Extract the [X, Y] coordinate from the center of the cell holding the provided text.  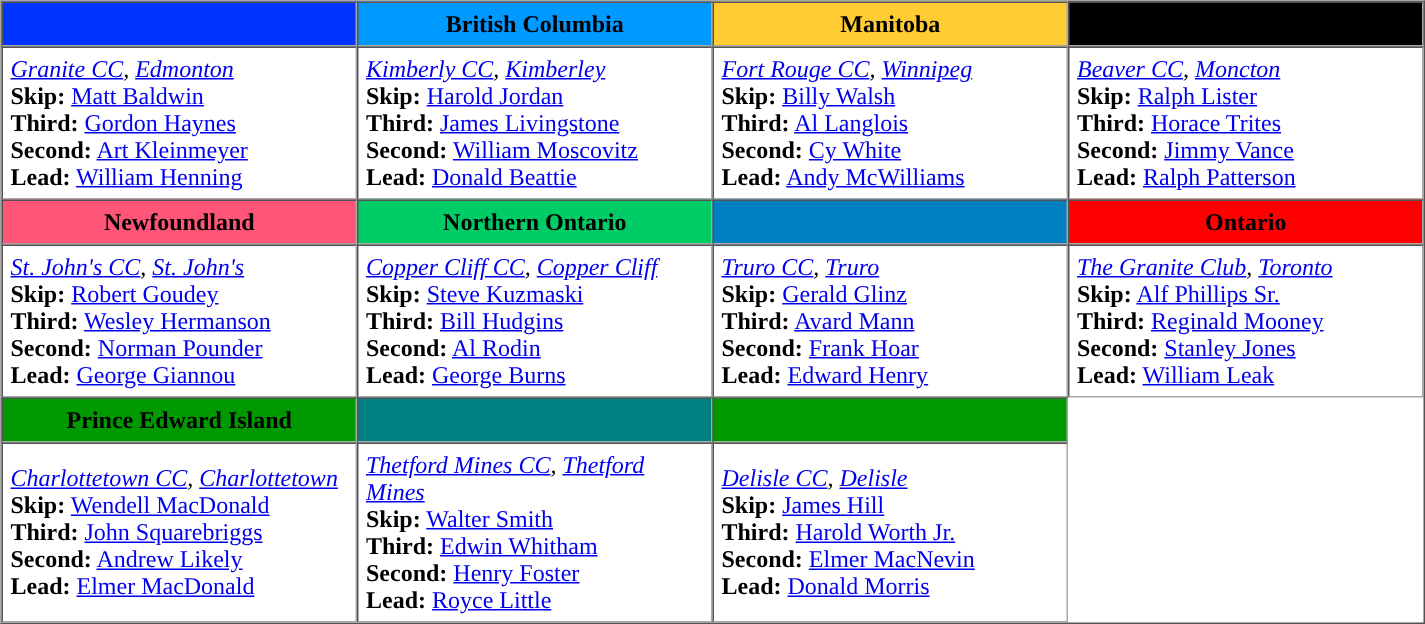
Prince Edward Island [180, 420]
St. John's CC, St. John'sSkip: Robert Goudey Third: Wesley Hermanson Second: Norman Pounder Lead: George Giannou [180, 320]
Ontario [1246, 222]
The Granite Club, TorontoSkip: Alf Phillips Sr. Third: Reginald Mooney Second: Stanley Jones Lead: William Leak [1246, 320]
Beaver CC, MonctonSkip: Ralph Lister Third: Horace Trites Second: Jimmy Vance Lead: Ralph Patterson [1246, 122]
Delisle CC, DelisleSkip: James Hill Third: Harold Worth Jr. Second: Elmer MacNevin Lead: Donald Morris [890, 532]
Granite CC, EdmontonSkip: Matt Baldwin Third: Gordon Haynes Second: Art Kleinmeyer Lead: William Henning [180, 122]
Copper Cliff CC, Copper CliffSkip: Steve Kuzmaski Third: Bill Hudgins Second: Al Rodin Lead: George Burns [535, 320]
British Columbia [535, 24]
Fort Rouge CC, WinnipegSkip: Billy Walsh Third: Al Langlois Second: Cy White Lead: Andy McWilliams [890, 122]
Truro CC, TruroSkip: Gerald Glinz Third: Avard Mann Second: Frank Hoar Lead: Edward Henry [890, 320]
Thetford Mines CC, Thetford MinesSkip: Walter Smith Third: Edwin Whitham Second: Henry Foster Lead: Royce Little [535, 532]
Charlottetown CC, CharlottetownSkip: Wendell MacDonald Third: John Squarebriggs Second: Andrew Likely Lead: Elmer MacDonald [180, 532]
Manitoba [890, 24]
Northern Ontario [535, 222]
Newfoundland [180, 222]
Kimberly CC, KimberleySkip: Harold Jordan Third: James Livingstone Second: William Moscovitz Lead: Donald Beattie [535, 122]
